Provide the [x, y] coordinate of the cell's center where the given text is located.  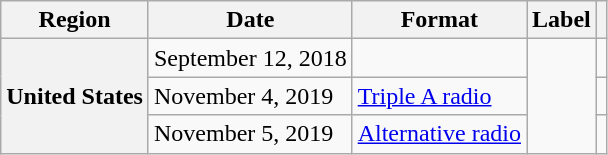
Label [561, 20]
Alternative radio [439, 134]
United States [75, 96]
Triple A radio [439, 96]
November 4, 2019 [250, 96]
Region [75, 20]
Date [250, 20]
November 5, 2019 [250, 134]
Format [439, 20]
September 12, 2018 [250, 58]
